Extract the (x, y) coordinate from the center of the cell holding the provided text.  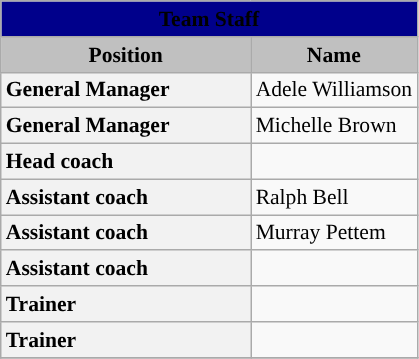
Team Staff (209, 19)
Ralph Bell (334, 197)
Position (126, 55)
Head coach (126, 162)
Adele Williamson (334, 90)
Michelle Brown (334, 126)
Name (334, 55)
Murray Pettem (334, 233)
